Extract the (X, Y) coordinate from the center of the cell holding the provided text.  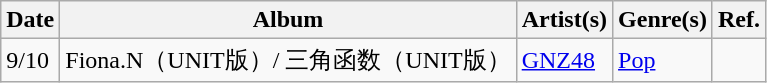
Genre(s) (663, 20)
9/10 (30, 60)
Pop (663, 60)
Date (30, 20)
Artist(s) (564, 20)
Fiona.N（UNIT版）/ 三角函数（UNIT版） (288, 60)
Ref. (738, 20)
GNZ48 (564, 60)
Album (288, 20)
